Search for the cell housing the specified text and yield its [X, Y] center coordinate. 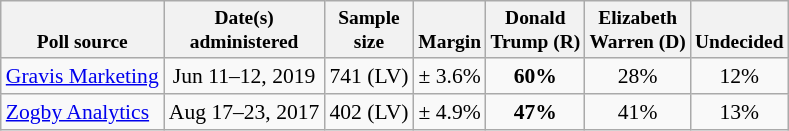
Jun 11–12, 2019 [244, 76]
± 3.6% [449, 76]
28% [638, 76]
DonaldTrump (R) [536, 30]
± 4.9% [449, 112]
41% [638, 112]
Undecided [739, 30]
Date(s)administered [244, 30]
ElizabethWarren (D) [638, 30]
Poll source [82, 30]
741 (LV) [368, 76]
Zogby Analytics [82, 112]
13% [739, 112]
Aug 17–23, 2017 [244, 112]
60% [536, 76]
Gravis Marketing [82, 76]
47% [536, 112]
Margin [449, 30]
Samplesize [368, 30]
12% [739, 76]
402 (LV) [368, 112]
